Capture the cell that displays the provided text and extract its (X, Y) central coordinate. 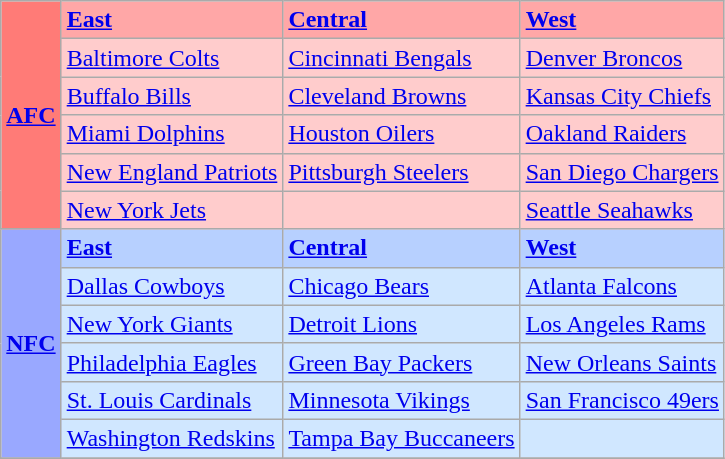
Miami Dolphins (172, 134)
Dallas Cowboys (172, 286)
Detroit Lions (402, 324)
Minnesota Vikings (402, 400)
St. Louis Cardinals (172, 400)
New York Jets (172, 210)
Green Bay Packers (402, 362)
San Francisco 49ers (622, 400)
Oakland Raiders (622, 134)
Tampa Bay Buccaneers (402, 438)
Pittsburgh Steelers (402, 172)
Chicago Bears (402, 286)
Los Angeles Rams (622, 324)
New Orleans Saints (622, 362)
Atlanta Falcons (622, 286)
Washington Redskins (172, 438)
Seattle Seahawks (622, 210)
Buffalo Bills (172, 96)
Denver Broncos (622, 58)
NFC (31, 343)
New England Patriots (172, 172)
Cleveland Browns (402, 96)
Philadelphia Eagles (172, 362)
Kansas City Chiefs (622, 96)
Houston Oilers (402, 134)
San Diego Chargers (622, 172)
New York Giants (172, 324)
Baltimore Colts (172, 58)
Cincinnati Bengals (402, 58)
AFC (31, 115)
